Return (x, y) of the center of cell containing provided text 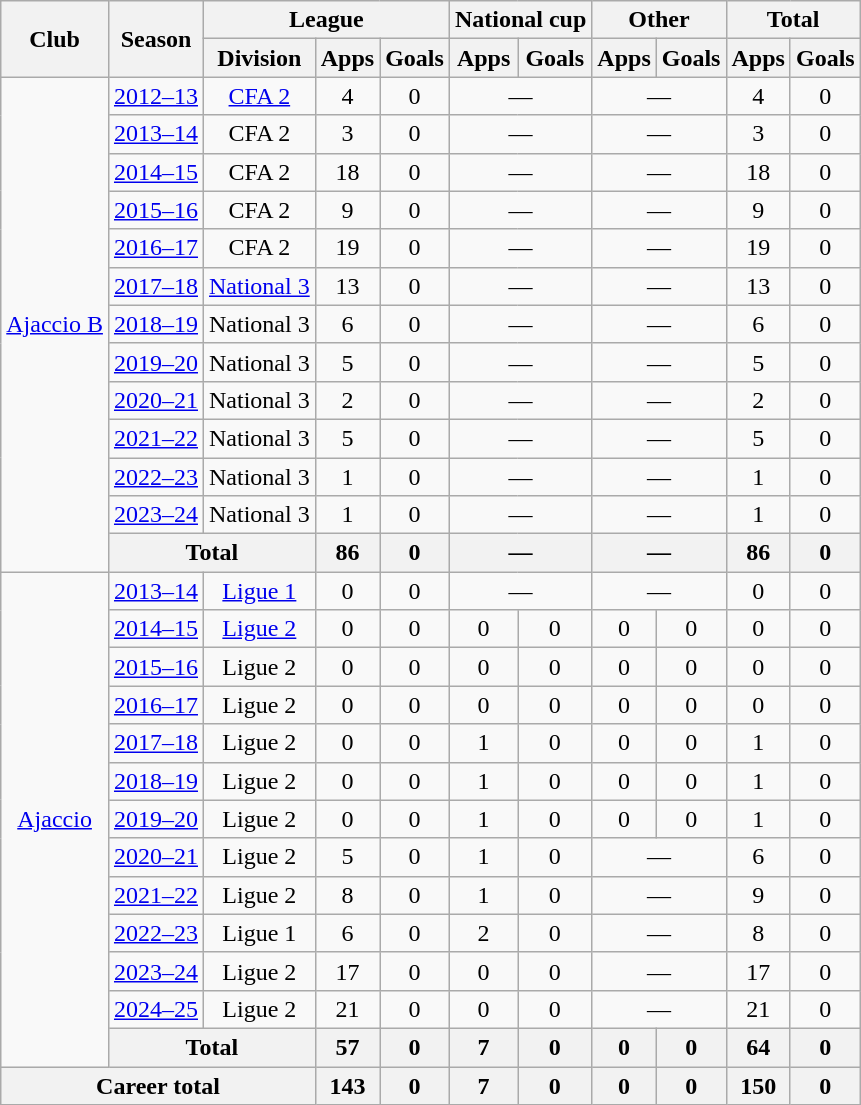
Club (55, 39)
Ajaccio (55, 820)
143 (347, 1085)
Career total (158, 1085)
Ajaccio B (55, 324)
64 (758, 1047)
2012–13 (156, 96)
150 (758, 1085)
Season (156, 39)
League (327, 20)
National cup (520, 20)
2024–25 (156, 1009)
57 (347, 1047)
Other (659, 20)
Division (260, 58)
